Return (x, y) of the center of cell containing provided text 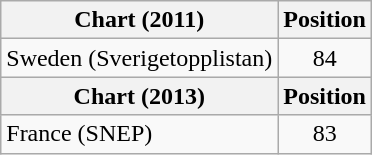
83 (325, 134)
Chart (2013) (140, 96)
84 (325, 58)
France (SNEP) (140, 134)
Sweden (Sverigetopplistan) (140, 58)
Chart (2011) (140, 20)
